Find where the given text appears and provide that cell's center as [X, Y] coordinate. 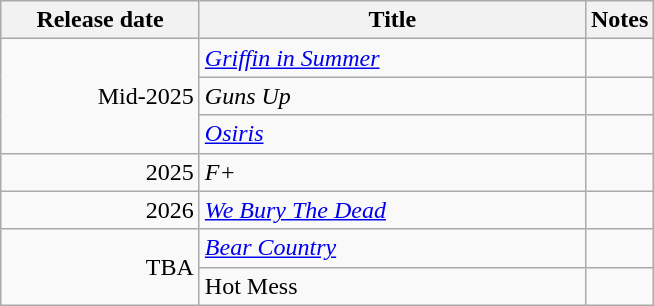
F+ [392, 172]
2026 [100, 210]
Hot Mess [392, 286]
We Bury The Dead [392, 210]
TBA [100, 267]
Osiris [392, 134]
Bear Country [392, 248]
2025 [100, 172]
Release date [100, 20]
Griffin in Summer [392, 58]
Notes [619, 20]
Guns Up [392, 96]
Mid-2025 [100, 96]
Title [392, 20]
